Return [X, Y] of the center of cell containing provided text 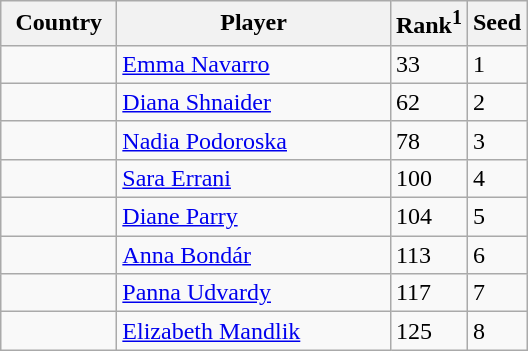
Sara Errani [254, 178]
62 [428, 102]
Player [254, 24]
Nadia Podoroska [254, 140]
Elizabeth Mandlik [254, 331]
6 [496, 255]
Seed [496, 24]
Country [59, 24]
5 [496, 217]
100 [428, 178]
78 [428, 140]
125 [428, 331]
Rank1 [428, 24]
113 [428, 255]
Diane Parry [254, 217]
7 [496, 293]
4 [496, 178]
1 [496, 64]
33 [428, 64]
3 [496, 140]
Anna Bondár [254, 255]
Emma Navarro [254, 64]
104 [428, 217]
8 [496, 331]
Panna Udvardy [254, 293]
2 [496, 102]
Diana Shnaider [254, 102]
117 [428, 293]
